Return (X, Y) of the center of cell containing provided text 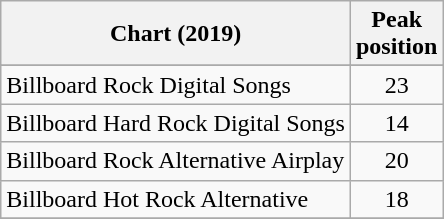
Billboard Hard Rock Digital Songs (176, 123)
Billboard Rock Alternative Airplay (176, 161)
20 (396, 161)
Peakposition (396, 34)
Chart (2019) (176, 34)
Billboard Rock Digital Songs (176, 85)
23 (396, 85)
14 (396, 123)
18 (396, 199)
Billboard Hot Rock Alternative (176, 199)
